Locate the cell with the specified text and output its [X, Y] center coordinate. 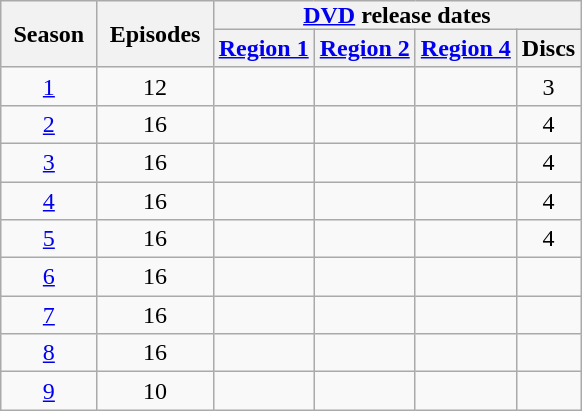
Region 1 [264, 48]
10 [155, 391]
DVD release dates [397, 15]
Season [49, 34]
Region 4 [466, 48]
Episodes [155, 34]
1 [49, 86]
9 [49, 391]
2 [49, 124]
5 [49, 239]
Region 2 [364, 48]
Discs [548, 48]
7 [49, 315]
6 [49, 277]
8 [49, 353]
12 [155, 86]
